Search for the cell housing the specified text and yield its [X, Y] center coordinate. 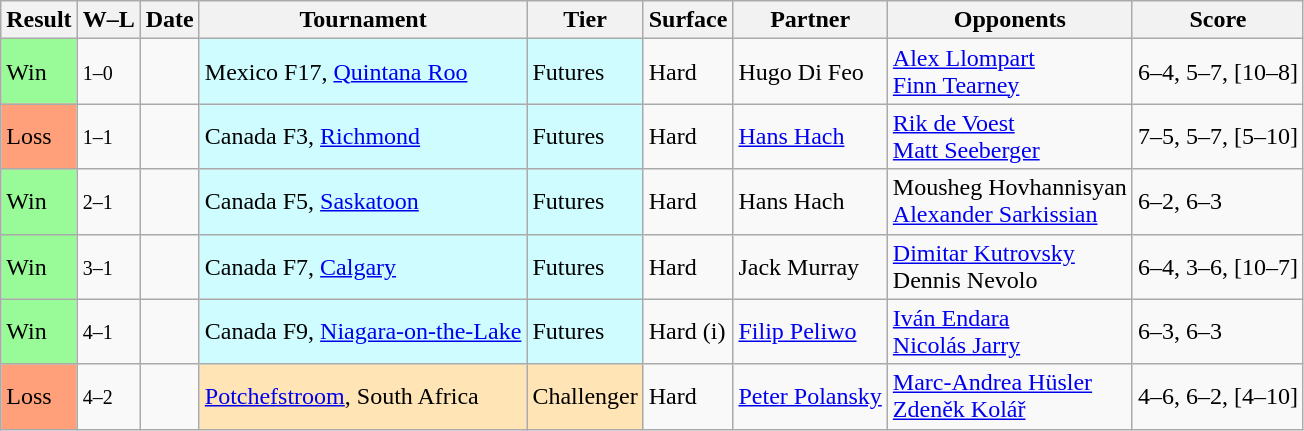
Potchefstroom, South Africa [363, 396]
Dimitar Kutrovsky Dennis Nevolo [1010, 266]
Canada F3, Richmond [363, 136]
W–L [108, 20]
Alex Llompart Finn Tearney [1010, 72]
Partner [810, 20]
1–1 [108, 136]
6–2, 6–3 [1218, 202]
Date [170, 20]
Peter Polansky [810, 396]
Result [39, 20]
Rik de Voest Matt Seeberger [1010, 136]
Marc-Andrea Hüsler Zdeněk Kolář [1010, 396]
1–0 [108, 72]
Surface [688, 20]
Filip Peliwo [810, 332]
3–1 [108, 266]
Iván Endara Nicolás Jarry [1010, 332]
Canada F5, Saskatoon [363, 202]
6–3, 6–3 [1218, 332]
Mousheg Hovhannisyan Alexander Sarkissian [1010, 202]
6–4, 5–7, [10–8] [1218, 72]
Tier [585, 20]
Hugo Di Feo [810, 72]
4–6, 6–2, [4–10] [1218, 396]
Hard (i) [688, 332]
4–1 [108, 332]
Canada F7, Calgary [363, 266]
Mexico F17, Quintana Roo [363, 72]
Canada F9, Niagara-on-the-Lake [363, 332]
Jack Murray [810, 266]
Challenger [585, 396]
2–1 [108, 202]
Tournament [363, 20]
6–4, 3–6, [10–7] [1218, 266]
4–2 [108, 396]
Opponents [1010, 20]
7–5, 5–7, [5–10] [1218, 136]
Score [1218, 20]
